Provide the [X, Y] coordinate of the cell's center where the given text is located.  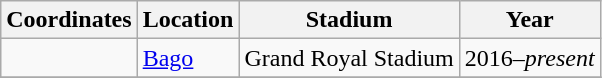
2016–present [530, 58]
Year [530, 20]
Grand Royal Stadium [349, 58]
Location [188, 20]
Bago [188, 58]
Coordinates [69, 20]
Stadium [349, 20]
